Search for the cell housing the specified text and yield its (x, y) center coordinate. 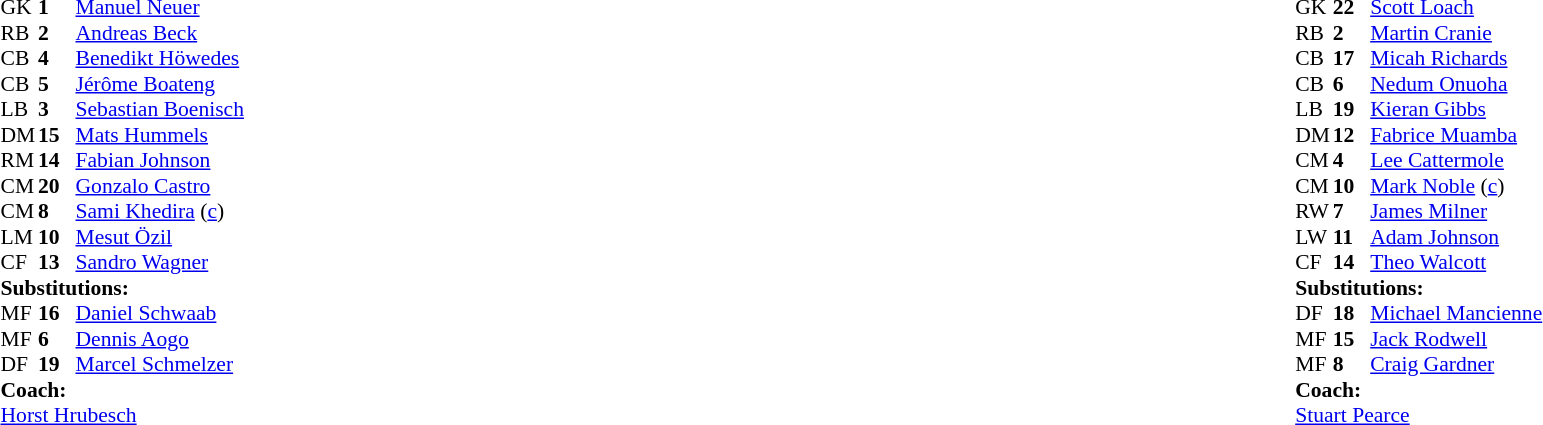
Marcel Schmelzer (160, 365)
Nedum Onuoha (1456, 84)
Mats Hummels (160, 135)
16 (57, 313)
Mark Noble (c) (1456, 186)
Jack Rodwell (1456, 339)
12 (1352, 135)
Gonzalo Castro (160, 186)
Benedikt Höwedes (160, 59)
13 (57, 263)
Jérôme Boateng (160, 84)
Michael Mancienne (1456, 313)
Lee Cattermole (1456, 161)
James Milner (1456, 211)
Fabian Johnson (160, 161)
7 (1352, 211)
RW (1314, 211)
18 (1352, 313)
LW (1314, 237)
RM (19, 161)
Andreas Beck (160, 33)
3 (57, 109)
Martin Cranie (1456, 33)
Dennis Aogo (160, 339)
Mesut Özil (160, 237)
Sandro Wagner (160, 263)
LM (19, 237)
Adam Johnson (1456, 237)
Craig Gardner (1456, 365)
Sami Khedira (c) (160, 211)
Kieran Gibbs (1456, 109)
Sebastian Boenisch (160, 109)
5 (57, 84)
Daniel Schwaab (160, 313)
Micah Richards (1456, 59)
Fabrice Muamba (1456, 135)
Theo Walcott (1456, 263)
17 (1352, 59)
11 (1352, 237)
20 (57, 186)
